From the cell containing the given text, extract its center point as [x, y] coordinate. 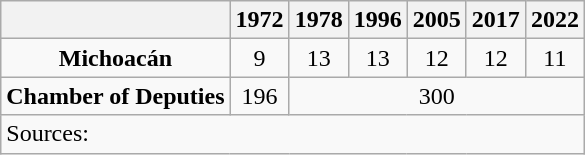
Michoacán [116, 58]
300 [436, 96]
1978 [318, 20]
1996 [378, 20]
11 [554, 58]
1972 [260, 20]
Sources: [293, 134]
9 [260, 58]
2017 [496, 20]
196 [260, 96]
2022 [554, 20]
Chamber of Deputies [116, 96]
2005 [436, 20]
